Return [X, Y] of the center of cell containing provided text 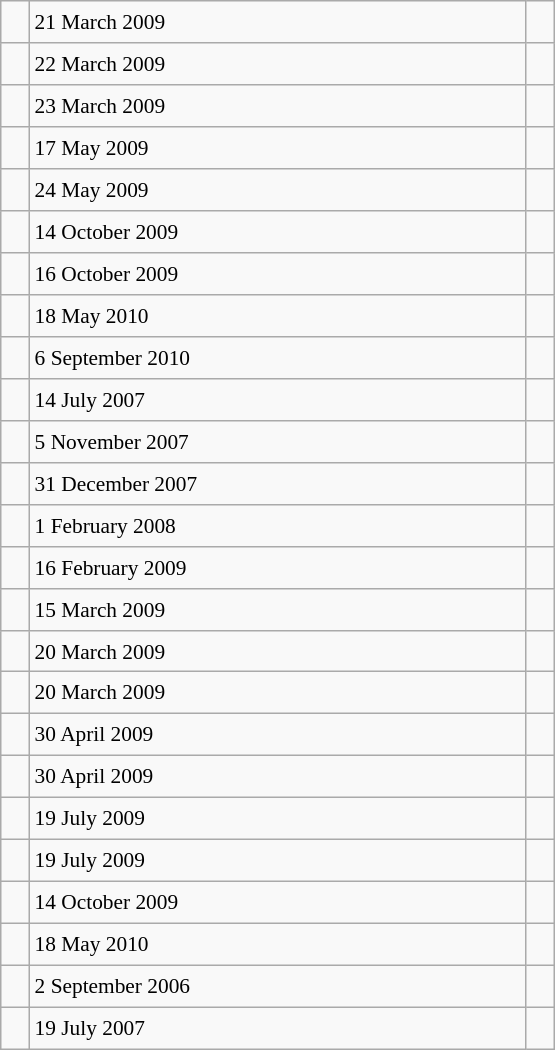
5 November 2007 [278, 441]
23 March 2009 [278, 106]
16 February 2009 [278, 567]
22 March 2009 [278, 64]
6 September 2010 [278, 358]
16 October 2009 [278, 274]
2 September 2006 [278, 986]
15 March 2009 [278, 609]
24 May 2009 [278, 190]
17 May 2009 [278, 148]
31 December 2007 [278, 483]
1 February 2008 [278, 525]
14 July 2007 [278, 399]
19 July 2007 [278, 1028]
21 March 2009 [278, 22]
